Determine the (X, Y) coordinate at the center of the cell enclosing the given text.  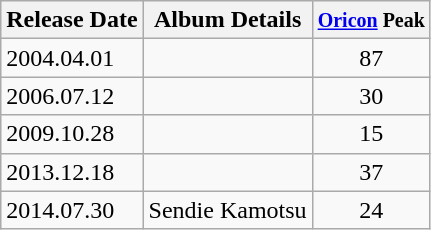
15 (371, 134)
2013.12.18 (72, 172)
87 (371, 58)
Oricon Peak (371, 20)
2004.04.01 (72, 58)
24 (371, 210)
Album Details (228, 20)
2014.07.30 (72, 210)
Sendie Kamotsu (228, 210)
30 (371, 96)
2006.07.12 (72, 96)
37 (371, 172)
Release Date (72, 20)
2009.10.28 (72, 134)
